Return the (X, Y) coordinate for the center point of the cell that contains the specified text.  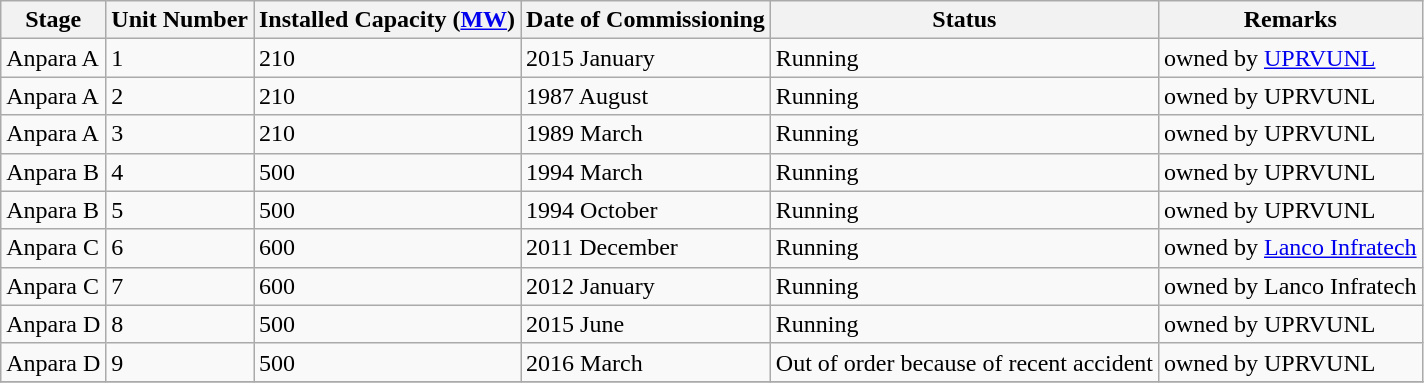
6 (180, 248)
1994 October (646, 210)
1989 March (646, 134)
2 (180, 96)
Stage (54, 20)
8 (180, 324)
1 (180, 58)
Out of order because of recent accident (964, 362)
7 (180, 286)
2012 January (646, 286)
5 (180, 210)
2016 March (646, 362)
Installed Capacity (MW) (388, 20)
Date of Commissioning (646, 20)
Unit Number (180, 20)
9 (180, 362)
3 (180, 134)
2015 June (646, 324)
2015 January (646, 58)
4 (180, 172)
Remarks (1290, 20)
Status (964, 20)
2011 December (646, 248)
1987 August (646, 96)
1994 March (646, 172)
